Find where the given text appears and provide that cell's center as (X, Y) coordinate. 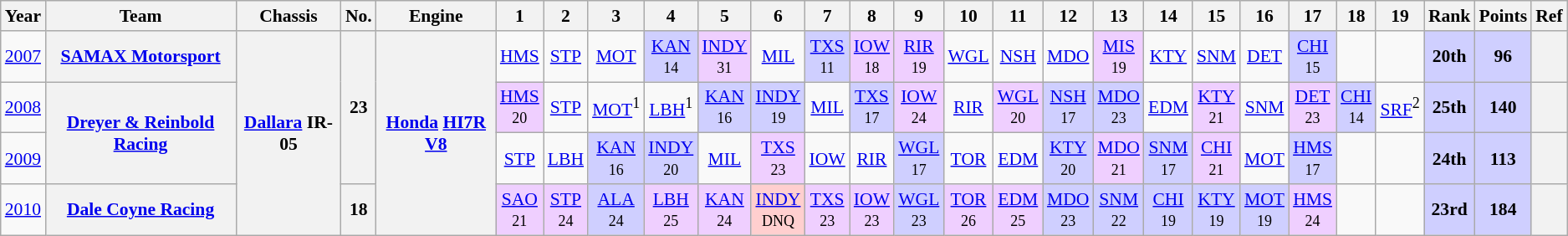
19 (1400, 16)
Points (1503, 16)
7 (828, 16)
IOW23 (871, 209)
Team (140, 16)
HMS17 (1313, 159)
17 (1313, 16)
SAMAX Motorsport (140, 57)
WGL20 (1019, 107)
4 (671, 16)
SRF2 (1400, 107)
113 (1503, 159)
15 (1216, 16)
2009 (23, 159)
KAN24 (724, 209)
MIS19 (1119, 57)
DET23 (1313, 107)
TOR26 (968, 209)
Dreyer & Reinbold Racing (140, 133)
Ref (1549, 16)
Rank (1450, 16)
INDY31 (724, 57)
Chassis (289, 16)
2 (565, 16)
RIR19 (918, 57)
25th (1450, 107)
11 (1019, 16)
STP24 (565, 209)
TXS11 (828, 57)
10 (968, 16)
IOW18 (871, 57)
SNM17 (1168, 159)
MDO (1069, 57)
LBH (565, 159)
HMS24 (1313, 209)
5 (724, 16)
24th (1450, 159)
184 (1503, 209)
20th (1450, 57)
140 (1503, 107)
INDYDNQ (778, 209)
WGL17 (918, 159)
TOR (968, 159)
2010 (23, 209)
KTY20 (1069, 159)
NSH17 (1069, 107)
2008 (23, 107)
WGL (968, 57)
MOT19 (1264, 209)
Dale Coyne Racing (140, 209)
Year (23, 16)
ALA24 (615, 209)
KTY21 (1216, 107)
23rd (1450, 209)
SAO21 (520, 209)
14 (1168, 16)
1 (520, 16)
CHI19 (1168, 209)
DET (1264, 57)
3 (615, 16)
HMS (520, 57)
Dallara IR-05 (289, 133)
LBH25 (671, 209)
12 (1069, 16)
Engine (437, 16)
CHI21 (1216, 159)
CHI14 (1356, 107)
TXS17 (871, 107)
13 (1119, 16)
EDM25 (1019, 209)
23 (359, 107)
LBH1 (671, 107)
MOT1 (615, 107)
IOW (828, 159)
IOW24 (918, 107)
KTY (1168, 57)
96 (1503, 57)
16 (1264, 16)
9 (918, 16)
Honda HI7R V8 (437, 133)
NSH (1019, 57)
WGL23 (918, 209)
2007 (23, 57)
MDO21 (1119, 159)
8 (871, 16)
SNM22 (1119, 209)
INDY19 (778, 107)
KTY19 (1216, 209)
No. (359, 16)
6 (778, 16)
INDY20 (671, 159)
HMS20 (520, 107)
KAN14 (671, 57)
CHI15 (1313, 57)
